For the text-containing cell, return its midpoint in [x, y] coordinate format. 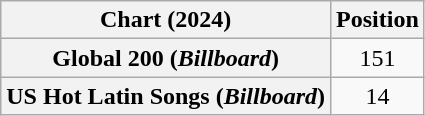
Position [378, 20]
151 [378, 58]
Global 200 (Billboard) [166, 58]
14 [378, 96]
Chart (2024) [166, 20]
US Hot Latin Songs (Billboard) [166, 96]
